Determine the [X, Y] coordinate at the center of the cell enclosing the given text.  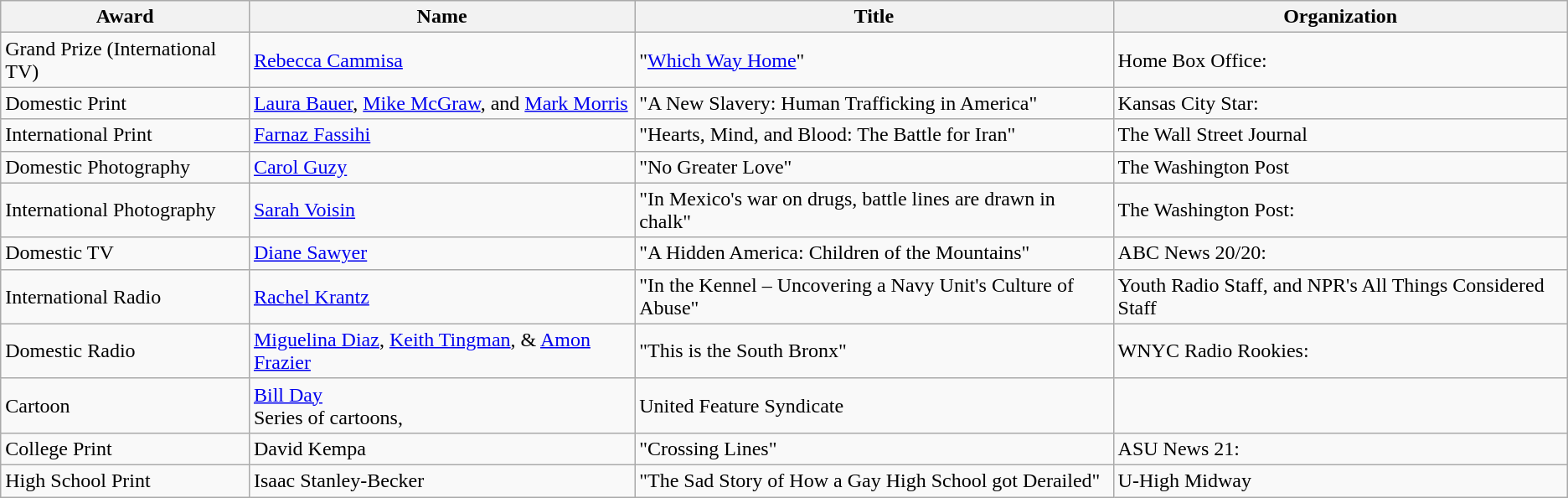
"This is the South Bronx" [874, 350]
Grand Prize (International TV) [126, 60]
The Washington Post: [1340, 210]
International Print [126, 135]
Domestic TV [126, 253]
"Crossing Lines" [874, 449]
The Washington Post [1340, 167]
Bill DaySeries of cartoons, [441, 406]
Carol Guzy [441, 167]
Domestic Radio [126, 350]
Diane Sawyer [441, 253]
David Kempa [441, 449]
"Hearts, Mind, and Blood: The Battle for Iran" [874, 135]
High School Print [126, 480]
Farnaz Fassihi [441, 135]
ABC News 20/20: [1340, 253]
"No Greater Love" [874, 167]
Cartoon [126, 406]
Sarah Voisin [441, 210]
Home Box Office: [1340, 60]
"In the Kennel – Uncovering a Navy Unit's Culture of Abuse" [874, 297]
Rebecca Cammisa [441, 60]
Organization [1340, 17]
"In Mexico's war on drugs, battle lines are drawn in chalk" [874, 210]
Domestic Photography [126, 167]
Award [126, 17]
The Wall Street Journal [1340, 135]
Miguelina Diaz, Keith Tingman, & Amon Frazier [441, 350]
WNYC Radio Rookies: [1340, 350]
"A Hidden America: Children of the Mountains" [874, 253]
"The Sad Story of How a Gay High School got Derailed" [874, 480]
Isaac Stanley-Becker [441, 480]
"Which Way Home" [874, 60]
International Radio [126, 297]
Title [874, 17]
"A New Slavery: Human Trafficking in America" [874, 103]
College Print [126, 449]
International Photography [126, 210]
Laura Bauer, Mike McGraw, and Mark Morris [441, 103]
Rachel Krantz [441, 297]
Name [441, 17]
Domestic Print [126, 103]
Kansas City Star: [1340, 103]
ASU News 21: [1340, 449]
Youth Radio Staff, and NPR's All Things Considered Staff [1340, 297]
U-High Midway [1340, 480]
United Feature Syndicate [874, 406]
